Capture the cell that displays the provided text and extract its [X, Y] central coordinate. 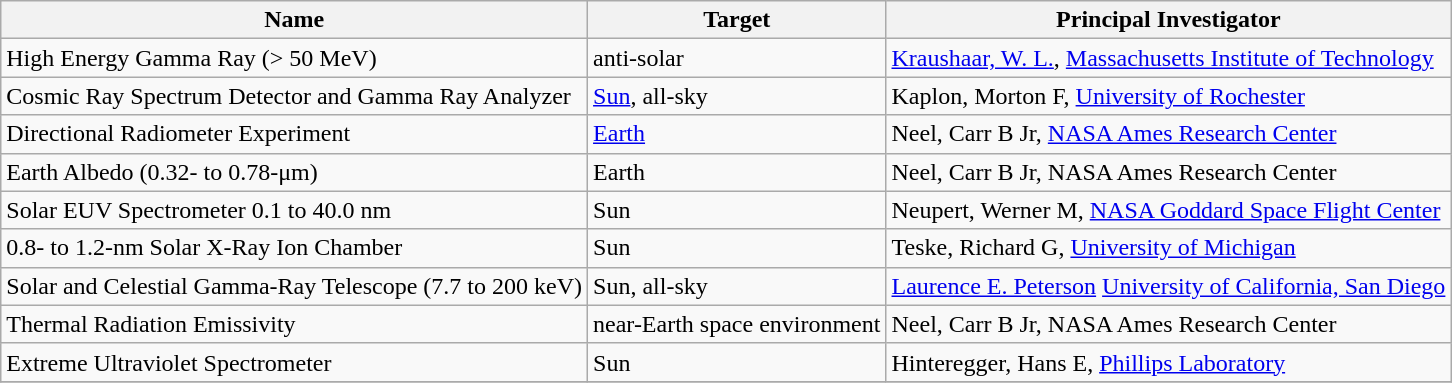
Cosmic Ray Spectrum Detector and Gamma Ray Analyzer [294, 96]
0.8- to 1.2-nm Solar X-Ray Ion Chamber [294, 248]
anti-solar [737, 58]
Hinteregger, Hans E, Phillips Laboratory [1168, 362]
Extreme Ultraviolet Spectrometer [294, 362]
Directional Radiometer Experiment [294, 134]
Kraushaar, W. L., Massachusetts Institute of Technology [1168, 58]
Principal Investigator [1168, 20]
Laurence E. Peterson University of California, San Diego [1168, 286]
Teske, Richard G, University of Michigan [1168, 248]
Target [737, 20]
Name [294, 20]
Earth Albedo (0.32- to 0.78-μm) [294, 172]
Solar EUV Spectrometer 0.1 to 40.0 nm [294, 210]
Solar and Celestial Gamma-Ray Telescope (7.7 to 200 keV) [294, 286]
Thermal Radiation Emissivity [294, 324]
High Energy Gamma Ray (> 50 MeV) [294, 58]
Neupert, Werner M, NASA Goddard Space Flight Center [1168, 210]
near-Earth space environment [737, 324]
Kaplon, Morton F, University of Rochester [1168, 96]
